Determine the [x, y] coordinate at the center of the cell enclosing the given text.  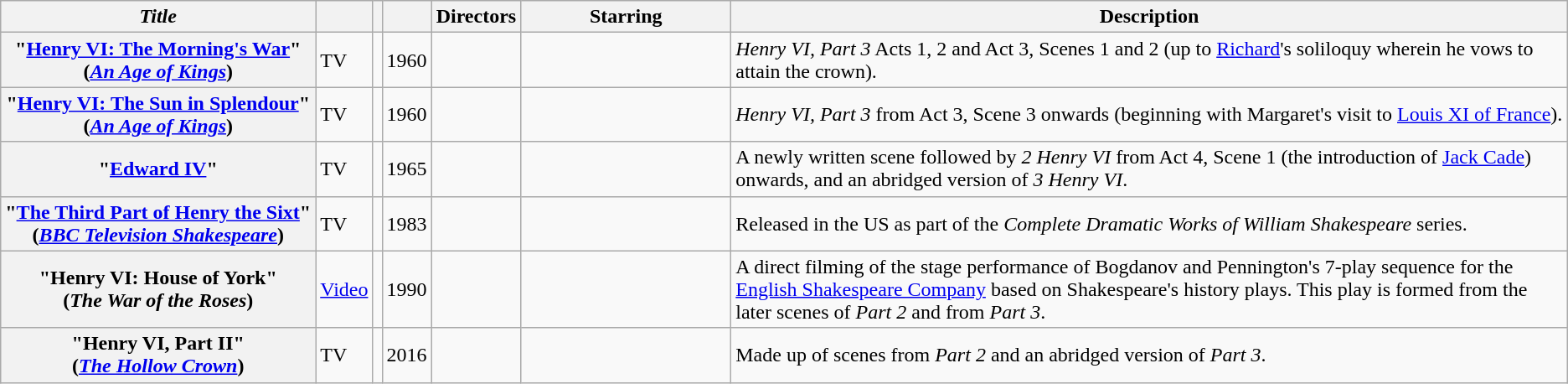
Made up of scenes from Part 2 and an abridged version of Part 3. [1149, 355]
1990 [407, 289]
"Henry VI, Part II"(The Hollow Crown) [158, 355]
Starring [627, 17]
"Henry VI: The Morning's War"(An Age of Kings) [158, 60]
"Edward IV" [158, 169]
Directors [476, 17]
Henry VI, Part 3 Acts 1, 2 and Act 3, Scenes 1 and 2 (up to Richard's soliloquy wherein he vows to attain the crown). [1149, 60]
Released in the US as part of the Complete Dramatic Works of William Shakespeare series. [1149, 223]
Video [344, 289]
A newly written scene followed by 2 Henry VI from Act 4, Scene 1 (the introduction of Jack Cade) onwards, and an abridged version of 3 Henry VI. [1149, 169]
"The Third Part of Henry the Sixt"(BBC Television Shakespeare) [158, 223]
"Henry VI: The Sun in Splendour"(An Age of Kings) [158, 114]
1983 [407, 223]
1965 [407, 169]
Description [1149, 17]
2016 [407, 355]
Henry VI, Part 3 from Act 3, Scene 3 onwards (beginning with Margaret's visit to Louis XI of France). [1149, 114]
Title [158, 17]
"Henry VI: House of York"(The War of the Roses) [158, 289]
